Pinpoint the cell where the given text exists, returning its [x, y] midpoint coordinate. 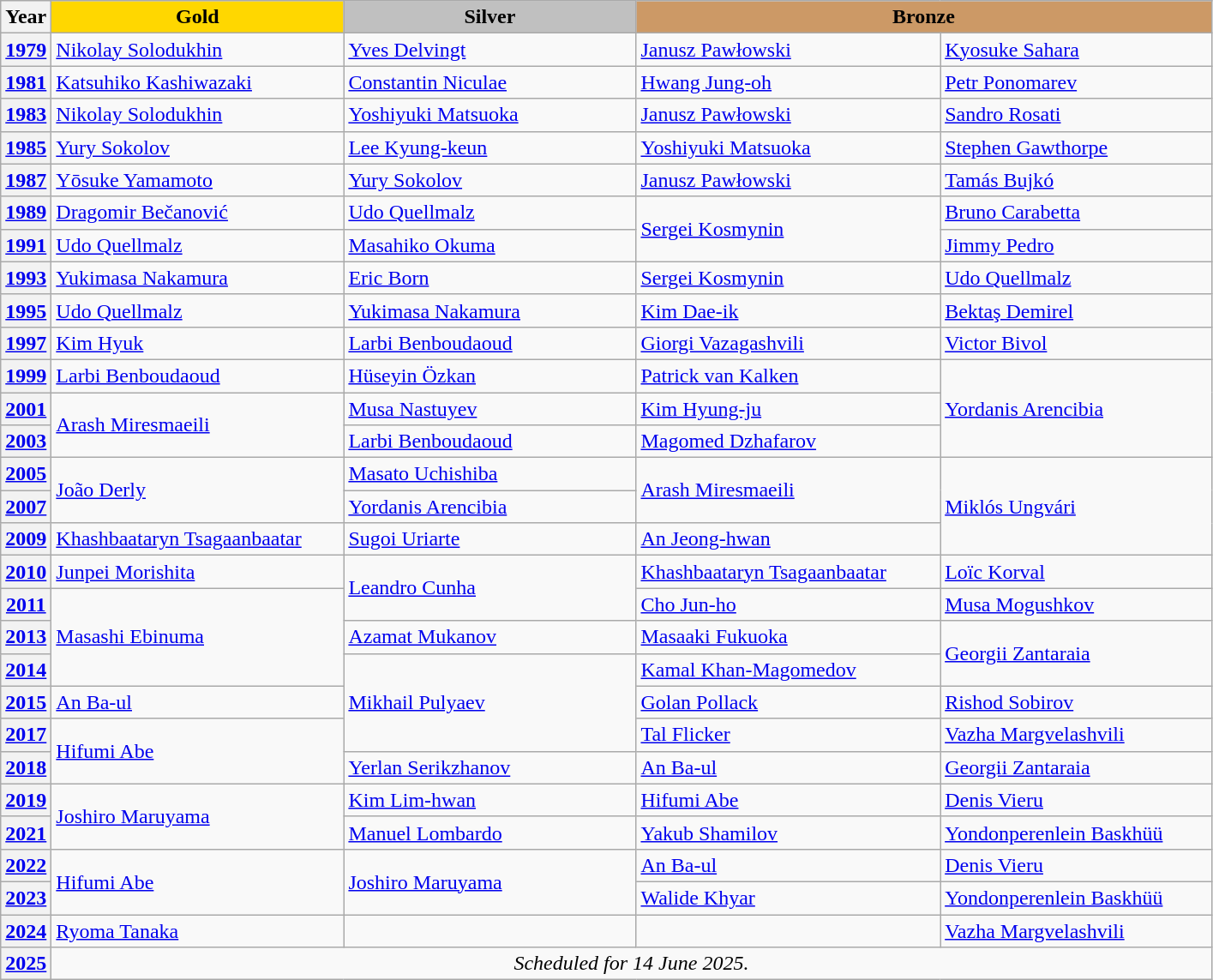
2011 [26, 604]
1997 [26, 343]
Mikhail Pulyaev [490, 702]
Yōsuke Yamamoto [197, 180]
2005 [26, 474]
Kamal Khan-Magomedov [789, 670]
João Derly [197, 490]
1981 [26, 82]
An Jeong-hwan [789, 539]
Masato Uchishiba [490, 474]
Victor Bivol [1076, 343]
Walide Khyar [789, 898]
1991 [26, 245]
Musa Mogushkov [1076, 604]
Kim Hyung-ju [789, 409]
2019 [26, 800]
Kyosuke Sahara [1076, 50]
2025 [26, 964]
2013 [26, 637]
Manuel Lombardo [490, 833]
Masahiko Okuma [490, 245]
Yves Delvingt [490, 50]
2024 [26, 930]
Dragomir Bečanović [197, 213]
1999 [26, 376]
Kim Dae-ik [789, 310]
Year [26, 17]
2021 [26, 833]
Masaaki Fukuoka [789, 637]
2014 [26, 670]
1995 [26, 310]
Katsuhiko Kashiwazaki [197, 82]
Giorgi Vazagashvili [789, 343]
Hüseyin Özkan [490, 376]
Yakub Shamilov [789, 833]
Eric Born [490, 278]
2009 [26, 539]
2003 [26, 442]
Jimmy Pedro [1076, 245]
1987 [26, 180]
Bronze [924, 17]
2001 [26, 409]
Rishod Sobirov [1076, 702]
2010 [26, 572]
1989 [26, 213]
Ryoma Tanaka [197, 930]
Magomed Dzhafarov [789, 442]
Loïc Korval [1076, 572]
Golan Pollack [789, 702]
Sugoi Uriarte [490, 539]
Leandro Cunha [490, 588]
2022 [26, 865]
1993 [26, 278]
Gold [197, 17]
Masashi Ebinuma [197, 637]
2023 [26, 898]
Petr Ponomarev [1076, 82]
Constantin Niculae [490, 82]
Sandro Rosati [1076, 115]
Hwang Jung-oh [789, 82]
Stephen Gawthorpe [1076, 147]
Kim Hyuk [197, 343]
Cho Jun-ho [789, 604]
Miklós Ungvári [1076, 507]
Bektaş Demirel [1076, 310]
Tal Flicker [789, 735]
Tamás Bujkó [1076, 180]
Kim Lim-hwan [490, 800]
Junpei Morishita [197, 572]
Patrick van Kalken [789, 376]
1985 [26, 147]
2018 [26, 767]
Scheduled for 14 June 2025. [631, 964]
Azamat Mukanov [490, 637]
2017 [26, 735]
1979 [26, 50]
Lee Kyung-keun [490, 147]
Yerlan Serikzhanov [490, 767]
2015 [26, 702]
Silver [490, 17]
1983 [26, 115]
Musa Nastuyev [490, 409]
2007 [26, 507]
Bruno Carabetta [1076, 213]
